Scan for the cell matching the given text and deliver its (x, y) coordinate at center. 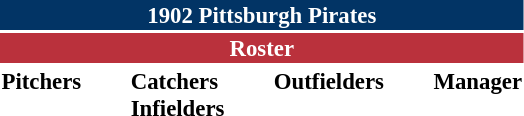
1902 Pittsburgh Pirates (262, 15)
Roster (262, 48)
